Return (x, y) of the center of cell containing provided text 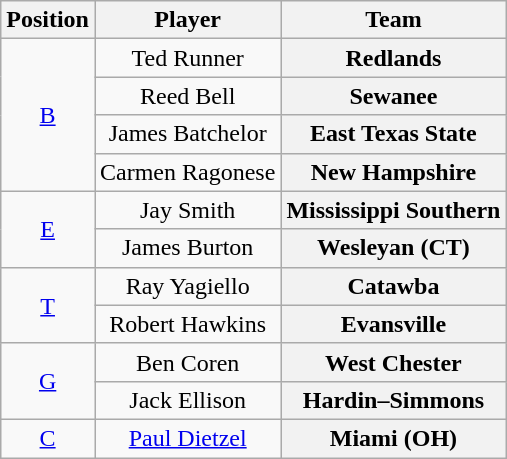
Miami (OH) (394, 438)
Carmen Ragonese (187, 172)
New Hampshire (394, 172)
Mississippi Southern (394, 210)
Jay Smith (187, 210)
West Chester (394, 362)
Hardin–Simmons (394, 400)
Paul Dietzel (187, 438)
Sewanee (394, 96)
Ben Coren (187, 362)
James Burton (187, 248)
James Batchelor (187, 134)
East Texas State (394, 134)
Ray Yagiello (187, 286)
C (48, 438)
Redlands (394, 58)
Reed Bell (187, 96)
G (48, 381)
Robert Hawkins (187, 324)
B (48, 115)
E (48, 229)
Team (394, 20)
Wesleyan (CT) (394, 248)
Ted Runner (187, 58)
Evansville (394, 324)
Player (187, 20)
Position (48, 20)
Catawba (394, 286)
T (48, 305)
Jack Ellison (187, 400)
